Pinpoint the cell where the given text exists, returning its [X, Y] midpoint coordinate. 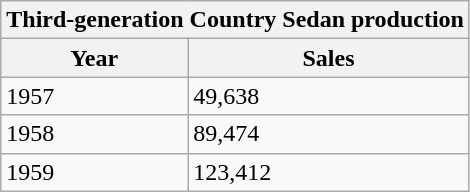
89,474 [329, 134]
49,638 [329, 96]
Third-generation Country Sedan production [236, 20]
1959 [94, 172]
Year [94, 58]
123,412 [329, 172]
Sales [329, 58]
1958 [94, 134]
1957 [94, 96]
